For the text-containing cell, return its midpoint in (x, y) coordinate format. 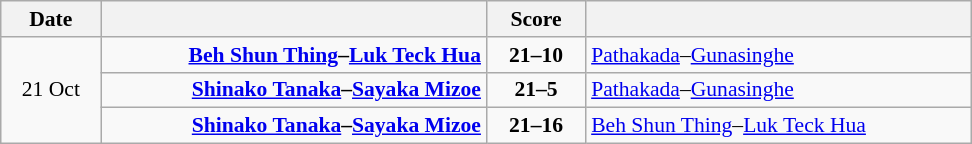
21–5 (536, 90)
21–16 (536, 126)
Score (536, 19)
Date (51, 19)
21–10 (536, 55)
21 Oct (51, 90)
